Find where the given text appears and provide that cell's center as (X, Y) coordinate. 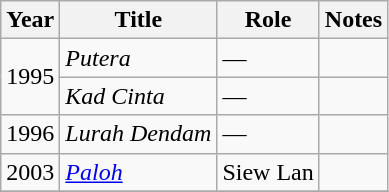
1995 (30, 77)
Role (268, 20)
Paloh (138, 172)
Notes (353, 20)
Siew Lan (268, 172)
Title (138, 20)
1996 (30, 134)
Kad Cinta (138, 96)
2003 (30, 172)
Putera (138, 58)
Year (30, 20)
Lurah Dendam (138, 134)
